For the text-containing cell, return its midpoint in (X, Y) coordinate format. 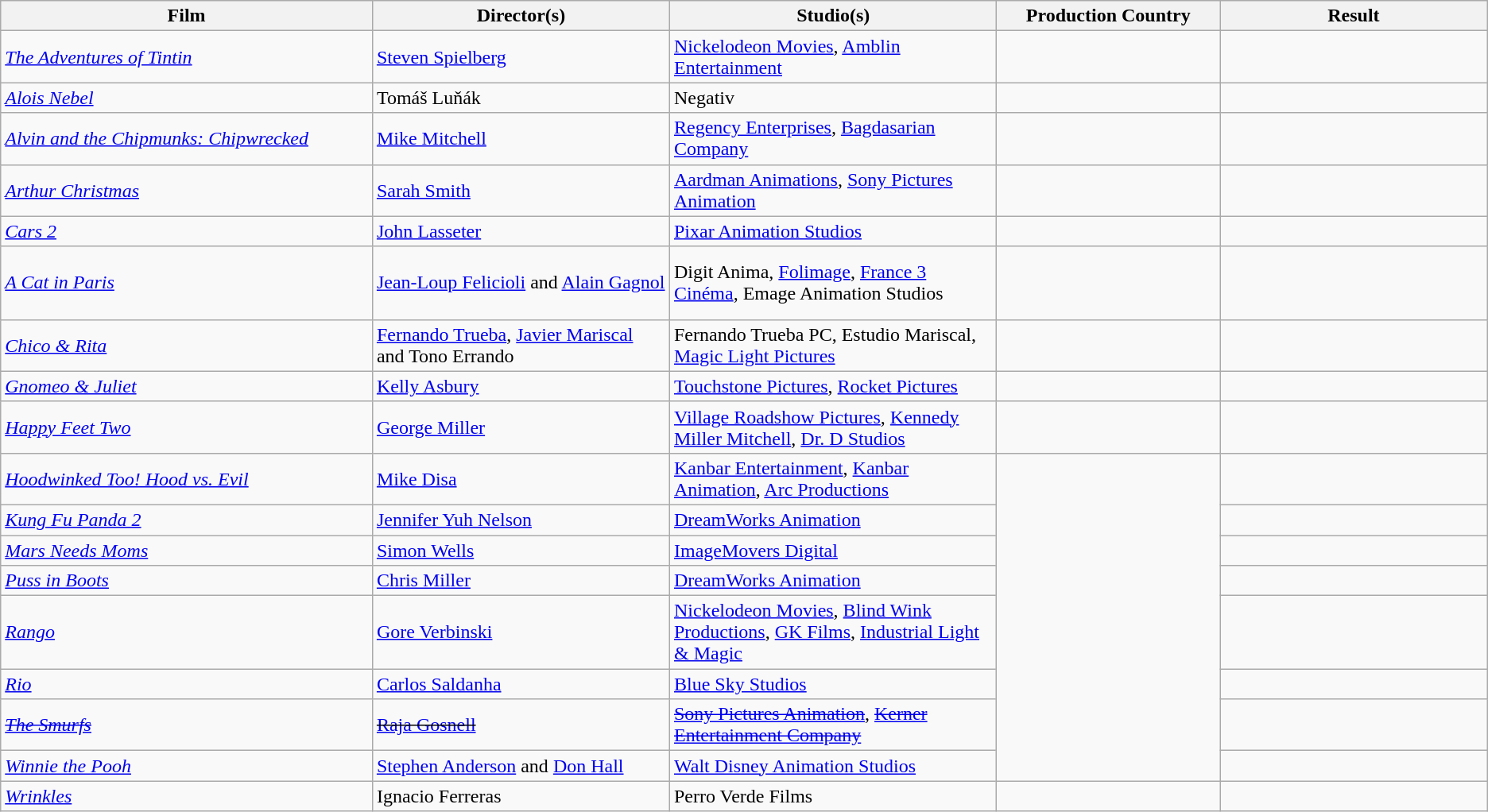
Winnie the Pooh (187, 766)
Fernando Trueba, Javier Mariscal and Tono Errando (521, 345)
Alvin and the Chipmunks: Chipwrecked (187, 138)
Negativ (833, 98)
Arthur Christmas (187, 191)
Regency Enterprises, Bagdasarian Company (833, 138)
Sarah Smith (521, 191)
Mars Needs Moms (187, 551)
A Cat in Paris (187, 283)
Kanbar Entertainment, Kanbar Animation, Arc Productions (833, 478)
Director(s) (521, 16)
Blue Sky Studios (833, 684)
Wrinkles (187, 796)
Perro Verde Films (833, 796)
Production Country (1108, 16)
Sony Pictures Animation, Kerner Entertainment Company (833, 725)
Walt Disney Animation Studios (833, 766)
ImageMovers Digital (833, 551)
Result (1354, 16)
Kelly Asbury (521, 386)
Chico & Rita (187, 345)
Studio(s) (833, 16)
Fernando Trueba PC, Estudio Mariscal, Magic Light Pictures (833, 345)
Touchstone Pictures, Rocket Pictures (833, 386)
Carlos Saldanha (521, 684)
Mike Mitchell (521, 138)
Cars 2 (187, 231)
Village Roadshow Pictures, Kennedy Miller Mitchell, Dr. D Studios (833, 427)
Nickelodeon Movies, Amblin Entertainment (833, 57)
Stephen Anderson and Don Hall (521, 766)
Tomáš Luňák (521, 98)
Gnomeo & Juliet (187, 386)
Alois Nebel (187, 98)
Jean-Loup Felicioli and Alain Gagnol (521, 283)
Film (187, 16)
Rango (187, 632)
Nickelodeon Movies, Blind Wink Productions, GK Films, Industrial Light & Magic (833, 632)
Digit Anima, Folimage, France 3 Cinéma, Emage Animation Studios (833, 283)
Gore Verbinski (521, 632)
Happy Feet Two (187, 427)
Ignacio Ferreras (521, 796)
Puss in Boots (187, 581)
John Lasseter (521, 231)
Aardman Animations, Sony Pictures Animation (833, 191)
Kung Fu Panda 2 (187, 520)
Chris Miller (521, 581)
Jennifer Yuh Nelson (521, 520)
Mike Disa (521, 478)
Raja Gosnell (521, 725)
Hoodwinked Too! Hood vs. Evil (187, 478)
Pixar Animation Studios (833, 231)
Steven Spielberg (521, 57)
George Miller (521, 427)
Simon Wells (521, 551)
The Adventures of Tintin (187, 57)
Rio (187, 684)
The Smurfs (187, 725)
